Find where the given text appears and provide that cell's center as (X, Y) coordinate. 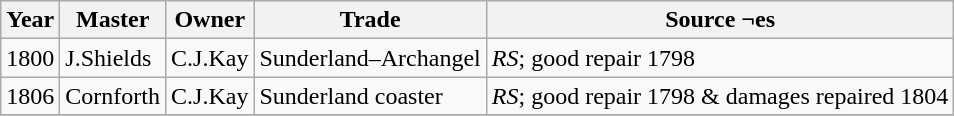
Master (113, 20)
Sunderland coaster (370, 96)
1800 (30, 58)
Source ¬es (720, 20)
Year (30, 20)
Sunderland–Archangel (370, 58)
Trade (370, 20)
J.Shields (113, 58)
RS; good repair 1798 (720, 58)
RS; good repair 1798 & damages repaired 1804 (720, 96)
1806 (30, 96)
Owner (210, 20)
Cornforth (113, 96)
